Provide the [X, Y] coordinate of the cell's center where the given text is located.  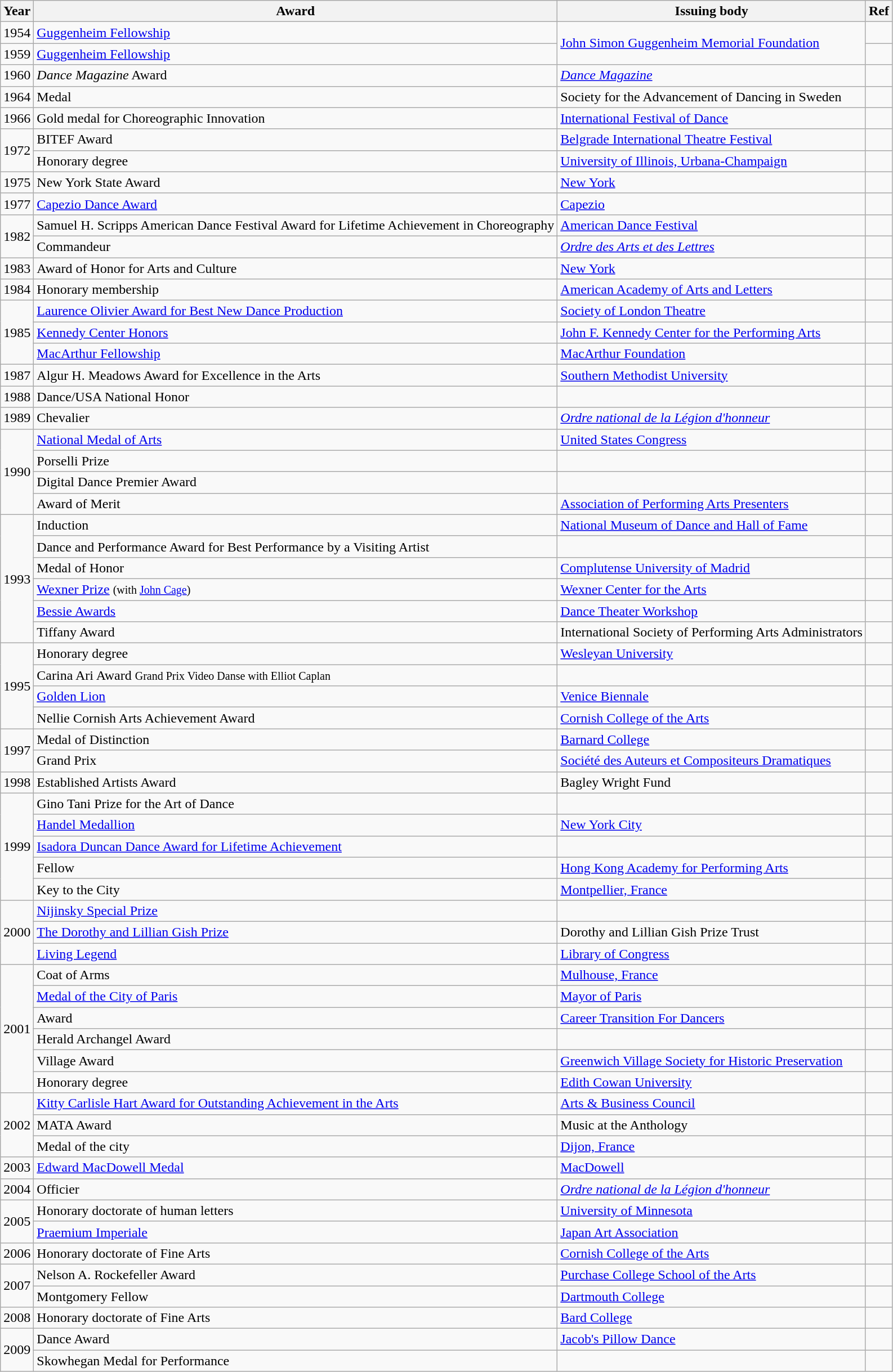
1975 [17, 182]
2003 [17, 1168]
1995 [17, 686]
Belgrade International Theatre Festival [712, 140]
University of Illinois, Urbana-Champaign [712, 161]
Medal of Honor [296, 568]
Dijon, France [712, 1146]
National Museum of Dance and Hall of Fame [712, 525]
MacDowell [712, 1168]
1960 [17, 75]
Handel Medallion [296, 825]
1993 [17, 579]
Year [17, 11]
Kitty Carlisle Hart Award for Outstanding Achievement in the Arts [296, 1104]
Porselli Prize [296, 461]
Wexner Prize (with John Cage) [296, 589]
1997 [17, 750]
Established Artists Award [296, 782]
Dance/USA National Honor [296, 397]
Barnard College [712, 739]
Algur H. Meadows Award for Excellence in the Arts [296, 375]
Key to the City [296, 889]
2008 [17, 1318]
1983 [17, 268]
Samuel H. Scripps American Dance Festival Award for Lifetime Achievement in Choreography [296, 225]
Music at the Anthology [712, 1125]
Ref [878, 11]
John Simon Guggenheim Memorial Foundation [712, 43]
Bard College [712, 1318]
Complutense University of Madrid [712, 568]
1966 [17, 118]
Nelson A. Rockefeller Award [296, 1275]
1977 [17, 204]
1964 [17, 97]
1954 [17, 33]
Société des Auteurs et Compositeurs Dramatiques [712, 761]
Honorary doctorate of human letters [296, 1210]
2009 [17, 1350]
Southern Methodist University [712, 375]
2006 [17, 1253]
Medal of the City of Paris [296, 997]
Living Legend [296, 954]
Award of Honor for Arts and Culture [296, 268]
American Dance Festival [712, 225]
Skowhegan Medal for Performance [296, 1361]
1959 [17, 54]
Dance Theater Workshop [712, 611]
Capezio Dance Award [296, 204]
Medal of the city [296, 1146]
MacArthur Fellowship [296, 354]
Tiffany Award [296, 633]
Golden Lion [296, 697]
Induction [296, 525]
Wexner Center for the Arts [712, 589]
New York State Award [296, 182]
National Medal of Arts [296, 440]
International Society of Performing Arts Administrators [712, 633]
Library of Congress [712, 954]
International Festival of Dance [712, 118]
Dance Magazine Award [296, 75]
Praemium Imperiale [296, 1232]
1999 [17, 846]
Japan Art Association [712, 1232]
Issuing body [712, 11]
Arts & Business Council [712, 1104]
Medal [296, 97]
MATA Award [296, 1125]
American Academy of Arts and Letters [712, 290]
1985 [17, 333]
Fellow [296, 868]
The Dorothy and Lillian Gish Prize [296, 932]
New York City [712, 825]
Carina Ari Award Grand Prix Video Danse with Elliot Caplan [296, 675]
Venice Biennale [712, 697]
Gino Tani Prize for the Art of Dance [296, 804]
Dorothy and Lillian Gish Prize Trust [712, 932]
1972 [17, 150]
Dance Award [296, 1339]
Edward MacDowell Medal [296, 1168]
Laurence Olivier Award for Best New Dance Production [296, 311]
1982 [17, 236]
Commandeur [296, 246]
Nijinsky Special Prize [296, 911]
Mulhouse, France [712, 975]
Gold medal for Choreographic Innovation [296, 118]
Wesleyan University [712, 654]
Career Transition For Dancers [712, 1018]
Officier [296, 1189]
Chevalier [296, 418]
2007 [17, 1285]
2001 [17, 1029]
Dance Magazine [712, 75]
Society of London Theatre [712, 311]
1984 [17, 290]
1990 [17, 472]
Herald Archangel Award [296, 1039]
Kennedy Center Honors [296, 333]
1989 [17, 418]
BITEF Award [296, 140]
Digital Dance Premier Award [296, 482]
United States Congress [712, 440]
Capezio [712, 204]
1988 [17, 397]
Ordre des Arts et des Lettres [712, 246]
2002 [17, 1125]
Mayor of Paris [712, 997]
Grand Prix [296, 761]
Purchase College School of the Arts [712, 1275]
Montgomery Fellow [296, 1296]
Isadora Duncan Dance Award for Lifetime Achievement [296, 846]
Dance and Performance Award for Best Performance by a Visiting Artist [296, 546]
Hong Kong Academy for Performing Arts [712, 868]
John F. Kennedy Center for the Performing Arts [712, 333]
Jacob's Pillow Dance [712, 1339]
Medal of Distinction [296, 739]
Award of Merit [296, 504]
Edith Cowan University [712, 1082]
1987 [17, 375]
Nellie Cornish Arts Achievement Award [296, 718]
Dartmouth College [712, 1296]
Coat of Arms [296, 975]
Society for the Advancement of Dancing in Sweden [712, 97]
Greenwich Village Society for Historic Preservation [712, 1061]
2005 [17, 1221]
Bessie Awards [296, 611]
2000 [17, 932]
MacArthur Foundation [712, 354]
Honorary membership [296, 290]
1998 [17, 782]
2004 [17, 1189]
Montpellier, France [712, 889]
Village Award [296, 1061]
University of Minnesota [712, 1210]
Bagley Wright Fund [712, 782]
Association of Performing Arts Presenters [712, 504]
